Scan for the cell matching the given text and deliver its [x, y] coordinate at center. 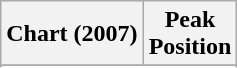
PeakPosition [190, 34]
Chart (2007) [72, 34]
